Identify which cell holds the provided text, then report its [X, Y] central coordinate. 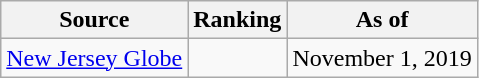
New Jersey Globe [94, 58]
November 1, 2019 [382, 58]
Source [94, 20]
As of [382, 20]
Ranking [238, 20]
